Return [x, y] of the center of cell containing provided text 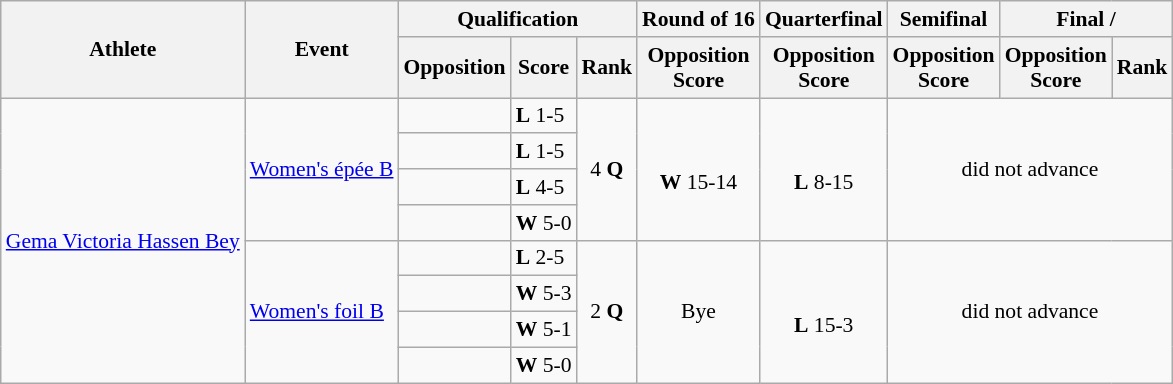
L 8-15 [824, 169]
Opposition [455, 68]
L 2-5 [544, 258]
2 Q [606, 311]
Women's foil B [322, 311]
Women's épée B [322, 169]
Final / [1086, 19]
Semifinal [944, 19]
Round of 16 [698, 19]
Athlete [123, 50]
L 15-3 [824, 311]
W 5-1 [544, 330]
L 4-5 [544, 187]
Score [544, 68]
Event [322, 50]
Qualification [518, 19]
Quarterfinal [824, 19]
W 15-14 [698, 169]
W 5-3 [544, 294]
4 Q [606, 169]
Gema Victoria Hassen Bey [123, 240]
Bye [698, 311]
